Find where the given text appears and provide that cell's center as [X, Y] coordinate. 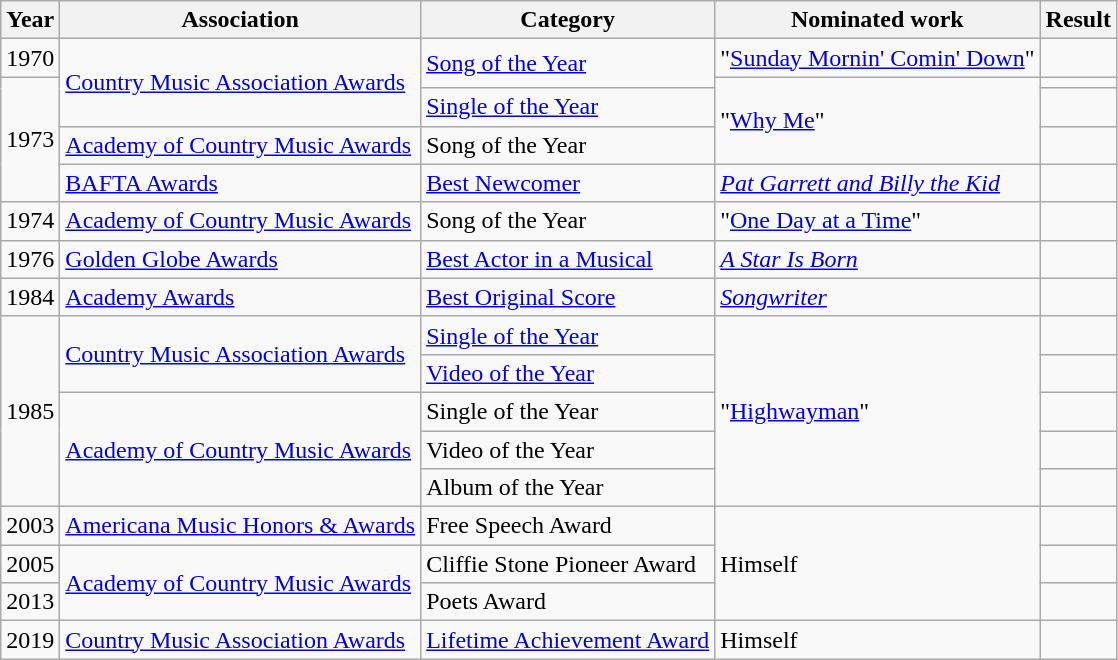
1984 [30, 297]
"Why Me" [878, 120]
Cliffie Stone Pioneer Award [568, 564]
Association [240, 20]
1970 [30, 58]
2005 [30, 564]
Songwriter [878, 297]
Year [30, 20]
2003 [30, 526]
Poets Award [568, 602]
2019 [30, 640]
1974 [30, 221]
1985 [30, 411]
1976 [30, 259]
BAFTA Awards [240, 183]
Best Newcomer [568, 183]
Category [568, 20]
Best Original Score [568, 297]
Nominated work [878, 20]
Result [1078, 20]
Lifetime Achievement Award [568, 640]
"Highwayman" [878, 411]
Pat Garrett and Billy the Kid [878, 183]
"Sunday Mornin' Comin' Down" [878, 58]
"One Day at a Time" [878, 221]
1973 [30, 140]
Americana Music Honors & Awards [240, 526]
2013 [30, 602]
Free Speech Award [568, 526]
Golden Globe Awards [240, 259]
A Star Is Born [878, 259]
Academy Awards [240, 297]
Best Actor in a Musical [568, 259]
Album of the Year [568, 488]
